Capture the cell that displays the provided text and extract its (x, y) central coordinate. 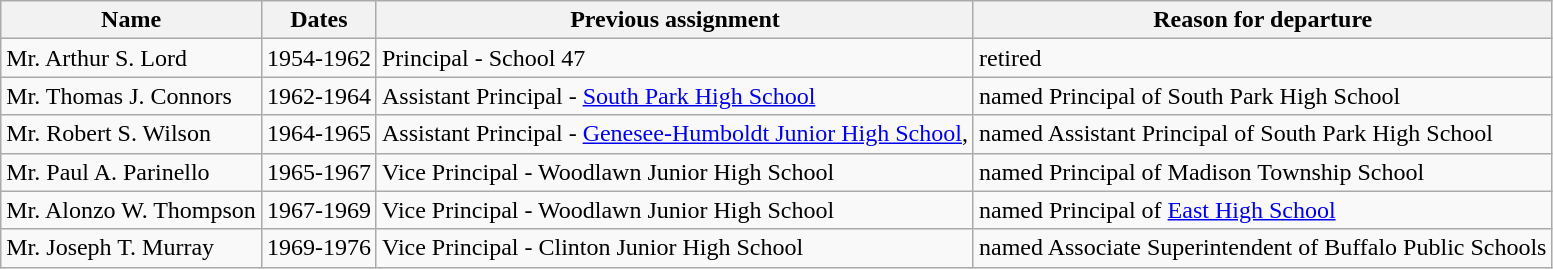
1967-1969 (318, 210)
1964-1965 (318, 134)
Assistant Principal - South Park High School (674, 96)
named Assistant Principal of South Park High School (1262, 134)
Previous assignment (674, 20)
1969-1976 (318, 248)
Vice Principal - Clinton Junior High School (674, 248)
Mr. Thomas J. Connors (132, 96)
Principal - School 47 (674, 58)
Mr. Joseph T. Murray (132, 248)
named Principal of East High School (1262, 210)
Mr. Paul A. Parinello (132, 172)
Dates (318, 20)
Mr. Alonzo W. Thompson (132, 210)
Mr. Arthur S. Lord (132, 58)
named Principal of South Park High School (1262, 96)
named Principal of Madison Township School (1262, 172)
Reason for departure (1262, 20)
named Associate Superintendent of Buffalo Public Schools (1262, 248)
Assistant Principal - Genesee-Humboldt Junior High School, (674, 134)
Name (132, 20)
1965-1967 (318, 172)
1962-1964 (318, 96)
retired (1262, 58)
1954-1962 (318, 58)
Mr. Robert S. Wilson (132, 134)
